Pinpoint the cell where the given text exists, returning its [x, y] midpoint coordinate. 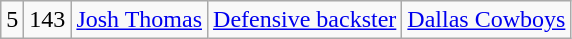
5 [12, 20]
143 [48, 20]
Dallas Cowboys [486, 20]
Defensive backster [305, 20]
Josh Thomas [140, 20]
